From the cell containing the given text, extract its center point as [X, Y] coordinate. 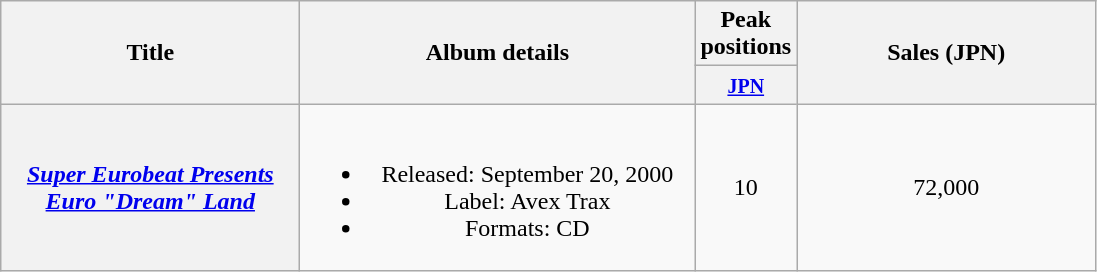
Sales (JPN) [946, 52]
JPN [746, 85]
Released: September 20, 2000 Label: Avex TraxFormats: CD [498, 188]
Peak positions [746, 34]
Album details [498, 52]
10 [746, 188]
72,000 [946, 188]
Title [150, 52]
Super Eurobeat Presents Euro "Dream" Land [150, 188]
